Return the [X, Y] coordinate for the center point of the cell that contains the specified text.  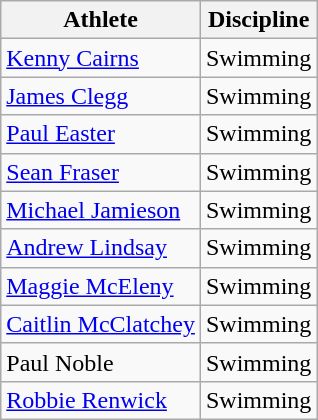
Andrew Lindsay [101, 248]
Caitlin McClatchey [101, 324]
Michael Jamieson [101, 210]
James Clegg [101, 96]
Discipline [258, 20]
Robbie Renwick [101, 400]
Paul Noble [101, 362]
Kenny Cairns [101, 58]
Paul Easter [101, 134]
Sean Fraser [101, 172]
Athlete [101, 20]
Maggie McEleny [101, 286]
